Detect which cell encompasses the target text, then output its [x, y] center coordinate. 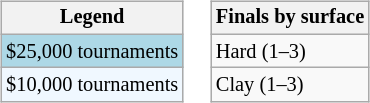
Clay (1–3) [290, 85]
$25,000 tournaments [92, 51]
Legend [92, 18]
Finals by surface [290, 18]
$10,000 tournaments [92, 85]
Hard (1–3) [290, 51]
